Capture the cell that displays the provided text and extract its [x, y] central coordinate. 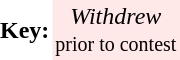
Withdrewprior to contest [116, 30]
